Extract the (x, y) coordinate from the center of the cell holding the provided text.  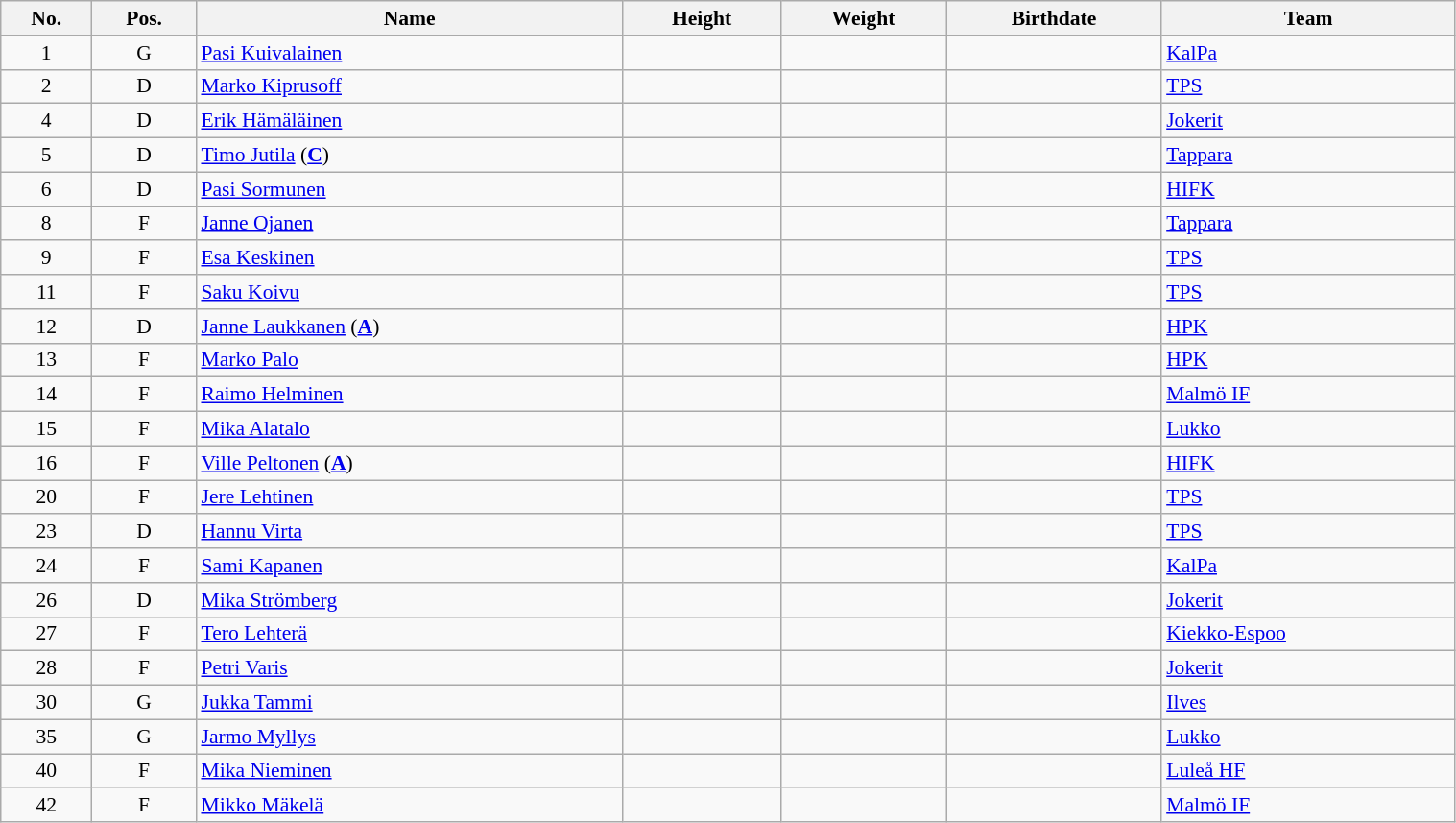
Janne Ojanen (409, 224)
Saku Koivu (409, 292)
Erik Hämäläinen (409, 121)
42 (46, 806)
Sami Kapanen (409, 566)
4 (46, 121)
26 (46, 600)
Ilves (1308, 703)
Name (409, 18)
9 (46, 258)
Mika Alatalo (409, 429)
6 (46, 189)
Mikko Mäkelä (409, 806)
Jere Lehtinen (409, 497)
Marko Palo (409, 360)
Timo Jutila (C) (409, 156)
30 (46, 703)
Pasi Sormunen (409, 189)
Mika Nieminen (409, 771)
13 (46, 360)
Height (702, 18)
Ville Peltonen (A) (409, 463)
Janne Laukkanen (A) (409, 327)
Weight (864, 18)
2 (46, 86)
Team (1308, 18)
Luleå HF (1308, 771)
Pasi Kuivalainen (409, 53)
11 (46, 292)
8 (46, 224)
12 (46, 327)
20 (46, 497)
Petri Varis (409, 668)
35 (46, 737)
28 (46, 668)
1 (46, 53)
Marko Kiprusoff (409, 86)
Kiekko-Espoo (1308, 634)
Mika Strömberg (409, 600)
Tero Lehterä (409, 634)
Jukka Tammi (409, 703)
23 (46, 532)
5 (46, 156)
Hannu Virta (409, 532)
15 (46, 429)
Pos. (144, 18)
Esa Keskinen (409, 258)
Jarmo Myllys (409, 737)
Raimo Helminen (409, 395)
16 (46, 463)
Birthdate (1054, 18)
40 (46, 771)
14 (46, 395)
24 (46, 566)
27 (46, 634)
No. (46, 18)
